Return the [X, Y] coordinate for the center point of the cell that contains the specified text.  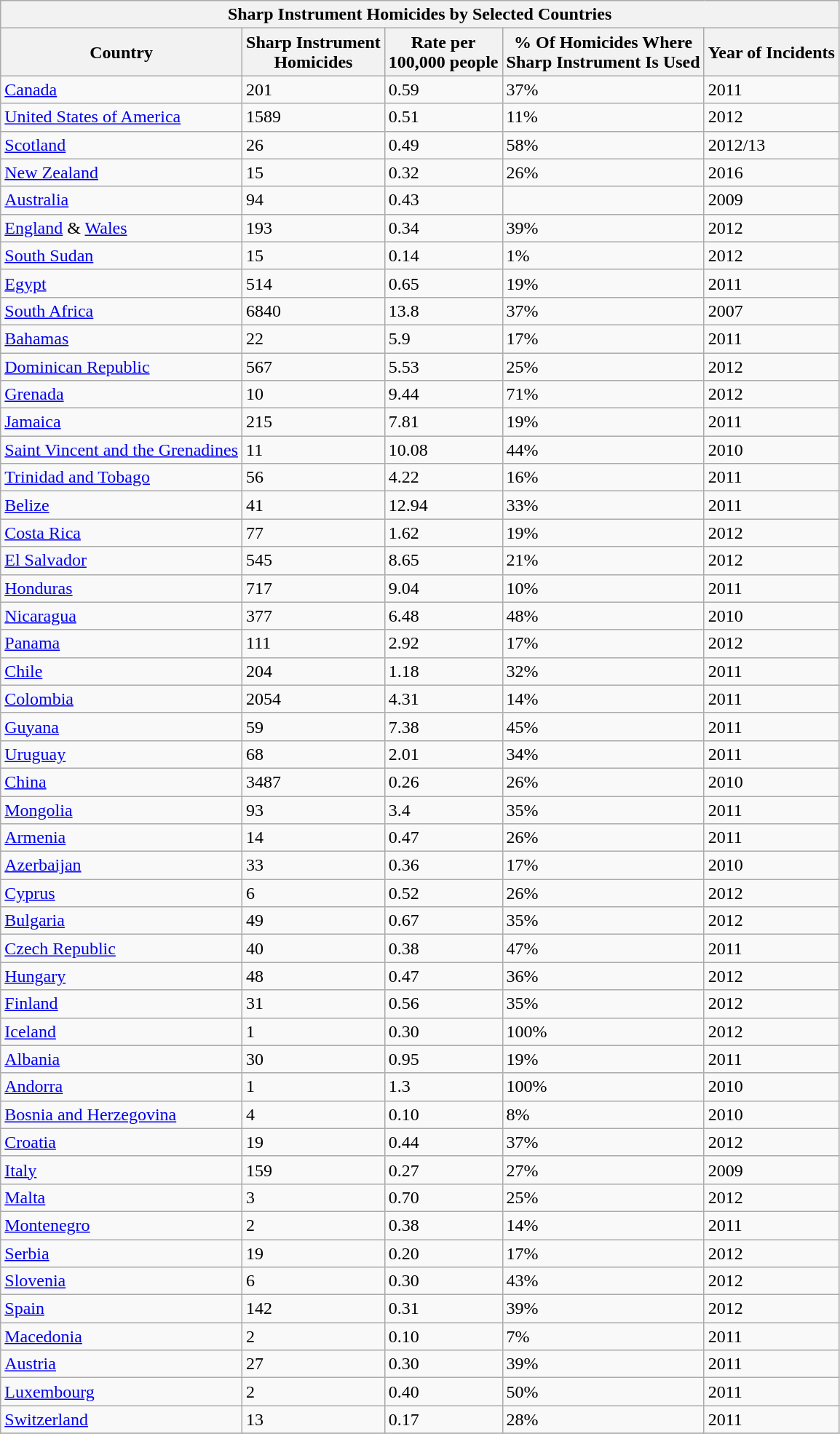
13.8 [443, 311]
Belize [122, 505]
50% [603, 1392]
68 [314, 754]
1589 [314, 117]
0.32 [443, 173]
0.70 [443, 1197]
13 [314, 1419]
Croatia [122, 1142]
Albania [122, 1059]
United States of America [122, 117]
Hungary [122, 976]
0.26 [443, 782]
Czech Republic [122, 948]
Montenegro [122, 1225]
44% [603, 450]
4.22 [443, 478]
0.34 [443, 228]
England & Wales [122, 228]
Bosnia and Herzegovina [122, 1114]
Austria [122, 1364]
0.14 [443, 255]
7% [603, 1336]
514 [314, 283]
4 [314, 1114]
11 [314, 450]
201 [314, 90]
58% [603, 145]
South Africa [122, 311]
Egypt [122, 283]
7.81 [443, 422]
El Salvador [122, 560]
47% [603, 948]
0.56 [443, 1004]
3487 [314, 782]
1.3 [443, 1087]
41 [314, 505]
Year of Incidents [772, 52]
8.65 [443, 560]
5.9 [443, 338]
0.67 [443, 921]
0.43 [443, 200]
0.36 [443, 865]
Uruguay [122, 754]
6840 [314, 311]
Mongolia [122, 810]
40 [314, 948]
0.51 [443, 117]
2016 [772, 173]
Finland [122, 1004]
0.31 [443, 1309]
Sharp Instrument Homicides by Selected Countries [420, 15]
545 [314, 560]
33 [314, 865]
Costa Rica [122, 533]
Serbia [122, 1253]
Guyana [122, 726]
27 [314, 1364]
Iceland [122, 1031]
3.4 [443, 810]
Malta [122, 1197]
Italy [122, 1170]
111 [314, 643]
2.01 [443, 754]
12.94 [443, 505]
14 [314, 838]
Azerbaijan [122, 865]
Country [122, 52]
0.27 [443, 1170]
142 [314, 1309]
8% [603, 1114]
10.08 [443, 450]
Panama [122, 643]
56 [314, 478]
Saint Vincent and the Grenadines [122, 450]
7.38 [443, 726]
21% [603, 560]
Jamaica [122, 422]
0.40 [443, 1392]
77 [314, 533]
59 [314, 726]
Honduras [122, 588]
Colombia [122, 699]
Nicaragua [122, 616]
Andorra [122, 1087]
0.44 [443, 1142]
5.53 [443, 366]
Sharp InstrumentHomicides [314, 52]
31 [314, 1004]
0.49 [443, 145]
94 [314, 200]
Trinidad and Tobago [122, 478]
Dominican Republic [122, 366]
33% [603, 505]
0.65 [443, 283]
Bulgaria [122, 921]
Luxembourg [122, 1392]
Macedonia [122, 1336]
Slovenia [122, 1281]
0.52 [443, 893]
Rate per100,000 people [443, 52]
0.59 [443, 90]
48% [603, 616]
567 [314, 366]
South Sudan [122, 255]
1.18 [443, 671]
71% [603, 395]
Grenada [122, 395]
Cyprus [122, 893]
2.92 [443, 643]
93 [314, 810]
Spain [122, 1309]
377 [314, 616]
159 [314, 1170]
2054 [314, 699]
1% [603, 255]
193 [314, 228]
Armenia [122, 838]
204 [314, 671]
Australia [122, 200]
26 [314, 145]
Canada [122, 90]
9.04 [443, 588]
11% [603, 117]
36% [603, 976]
Chile [122, 671]
China [122, 782]
0.95 [443, 1059]
New Zealand [122, 173]
43% [603, 1281]
Bahamas [122, 338]
215 [314, 422]
10% [603, 588]
0.20 [443, 1253]
10 [314, 395]
28% [603, 1419]
9.44 [443, 395]
% Of Homicides WhereSharp Instrument Is Used [603, 52]
2012/13 [772, 145]
1.62 [443, 533]
48 [314, 976]
6.48 [443, 616]
0.17 [443, 1419]
27% [603, 1170]
22 [314, 338]
32% [603, 671]
2007 [772, 311]
717 [314, 588]
Switzerland [122, 1419]
49 [314, 921]
30 [314, 1059]
3 [314, 1197]
Scotland [122, 145]
34% [603, 754]
45% [603, 726]
16% [603, 478]
4.31 [443, 699]
